Return the (x, y) coordinate for the center point of the cell that contains the specified text.  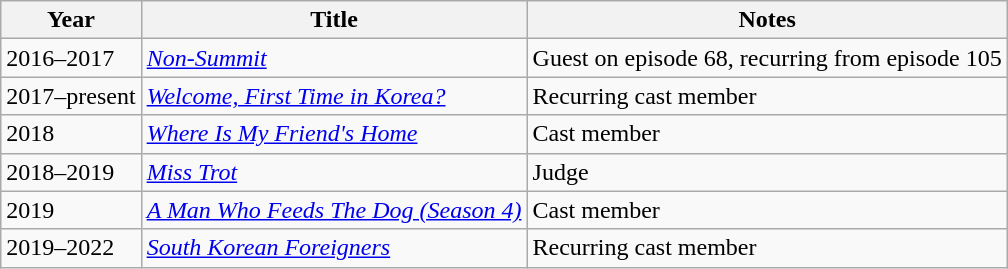
Notes (767, 20)
Year (71, 20)
Welcome, First Time in Korea? (334, 96)
2017–present (71, 96)
Non-Summit (334, 58)
South Korean Foreigners (334, 248)
Guest on episode 68, recurring from episode 105 (767, 58)
2019–2022 (71, 248)
Title (334, 20)
Judge (767, 172)
2018–2019 (71, 172)
A Man Who Feeds The Dog (Season 4) (334, 210)
Where Is My Friend's Home (334, 134)
2018 (71, 134)
Miss Trot (334, 172)
2016–2017 (71, 58)
2019 (71, 210)
